Return [X, Y] of the center of cell containing provided text 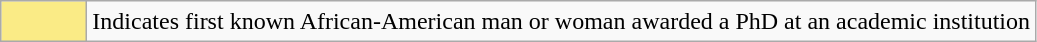
Indicates first known African-American man or woman awarded a PhD at an academic institution [562, 22]
